Scan for the cell matching the given text and deliver its (x, y) coordinate at center. 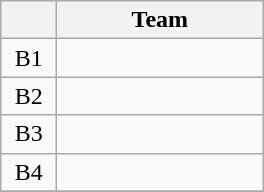
B3 (29, 134)
B2 (29, 96)
Team (160, 20)
B4 (29, 172)
B1 (29, 58)
